Output the [X, Y] coordinate of the center of the cell containing the given text.  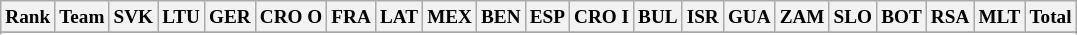
GUA [749, 17]
Team [82, 17]
Rank [28, 17]
Total [1050, 17]
SVK [134, 17]
GER [230, 17]
SLO [853, 17]
CRO O [291, 17]
LAT [398, 17]
ESP [547, 17]
LTU [182, 17]
CRO I [601, 17]
BEN [500, 17]
ISR [702, 17]
ZAM [802, 17]
BOT [902, 17]
MEX [450, 17]
FRA [352, 17]
RSA [950, 17]
MLT [1000, 17]
BUL [658, 17]
